Pinpoint the cell where the given text exists, returning its [X, Y] midpoint coordinate. 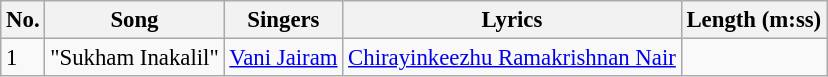
No. [23, 20]
Song [134, 20]
1 [23, 58]
Length (m:ss) [754, 20]
Chirayinkeezhu Ramakrishnan Nair [512, 58]
Singers [284, 20]
"Sukham Inakalil" [134, 58]
Lyrics [512, 20]
Vani Jairam [284, 58]
